Scan for the cell matching the given text and deliver its [x, y] coordinate at center. 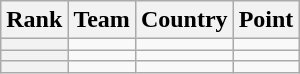
Country [184, 20]
Team [102, 20]
Point [266, 20]
Rank [34, 20]
